Extract the [X, Y] coordinate from the center of the cell holding the provided text.  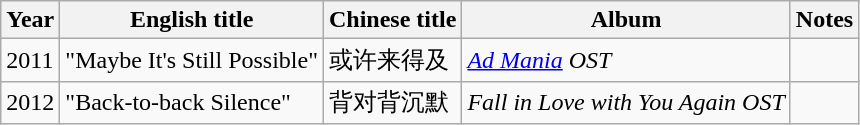
Fall in Love with You Again OST [626, 102]
Year [30, 20]
English title [192, 20]
"Back-to-back Silence" [192, 102]
2012 [30, 102]
Chinese title [392, 20]
2011 [30, 60]
Album [626, 20]
Notes [824, 20]
或许来得及 [392, 60]
"Maybe It's Still Possible" [192, 60]
背对背沉默 [392, 102]
Ad Mania OST [626, 60]
